From the cell containing the given text, extract its center point as [x, y] coordinate. 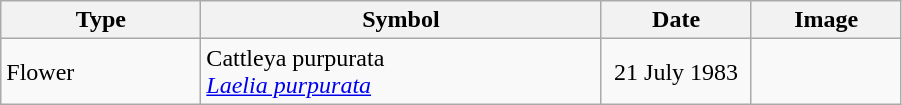
Symbol [401, 20]
Flower [101, 72]
Type [101, 20]
Date [676, 20]
21 July 1983 [676, 72]
Image [826, 20]
Cattleya purpurataLaelia purpurata [401, 72]
